Extract the (x, y) coordinate from the center of the cell holding the provided text.  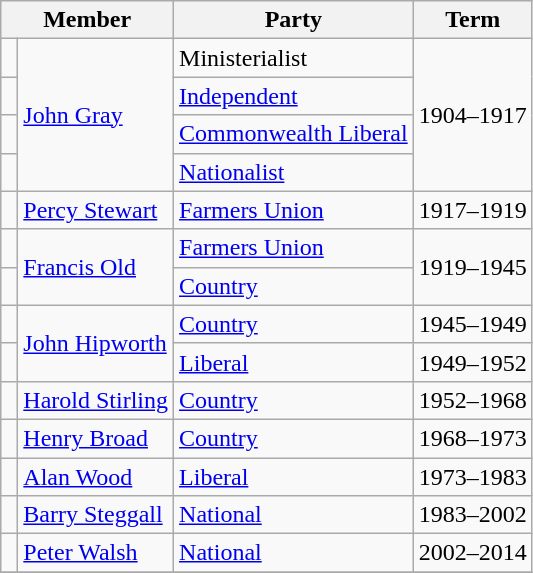
1983–2002 (472, 515)
Party (294, 20)
1952–1968 (472, 400)
Barry Steggall (96, 515)
1968–1973 (472, 438)
Nationalist (294, 172)
1904–1917 (472, 115)
Member (88, 20)
Francis Old (96, 267)
Commonwealth Liberal (294, 134)
John Hipworth (96, 343)
Henry Broad (96, 438)
Alan Wood (96, 477)
Term (472, 20)
John Gray (96, 115)
Harold Stirling (96, 400)
Ministerialist (294, 58)
2002–2014 (472, 553)
1919–1945 (472, 267)
Peter Walsh (96, 553)
Percy Stewart (96, 210)
1945–1949 (472, 324)
Independent (294, 96)
1949–1952 (472, 362)
1973–1983 (472, 477)
1917–1919 (472, 210)
